From the cell containing the given text, extract its center point as (X, Y) coordinate. 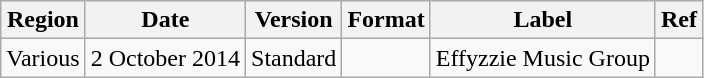
Format (386, 20)
Label (542, 20)
Effyzzie Music Group (542, 58)
Region (43, 20)
Version (294, 20)
Various (43, 58)
Ref (678, 20)
Date (165, 20)
2 October 2014 (165, 58)
Standard (294, 58)
